Detect which cell encompasses the target text, then output its [x, y] center coordinate. 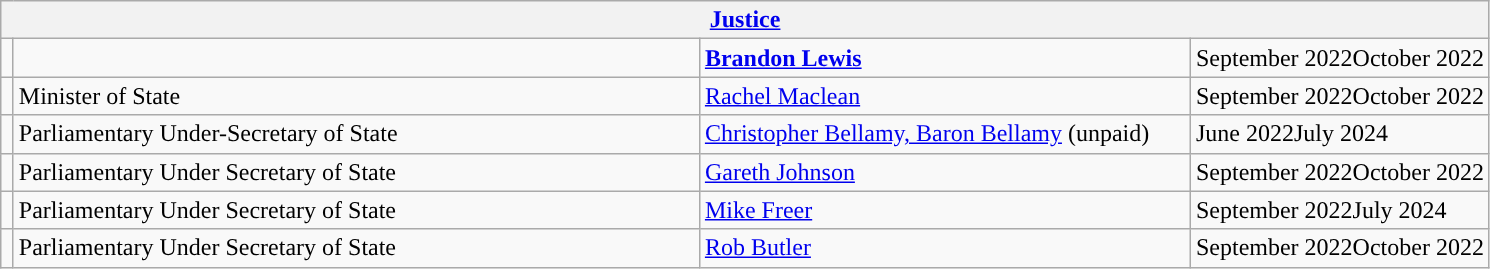
Brandon Lewis [944, 58]
Minister of State [356, 96]
Justice [746, 20]
June 2022July 2024 [1340, 134]
Mike Freer [944, 210]
September 2022July 2024 [1340, 210]
Rachel Maclean [944, 96]
Rob Butler [944, 248]
Gareth Johnson [944, 172]
Parliamentary Under-Secretary of State [356, 134]
Christopher Bellamy, Baron Bellamy (unpaid) [944, 134]
